From the cell containing the given text, extract its center point as (x, y) coordinate. 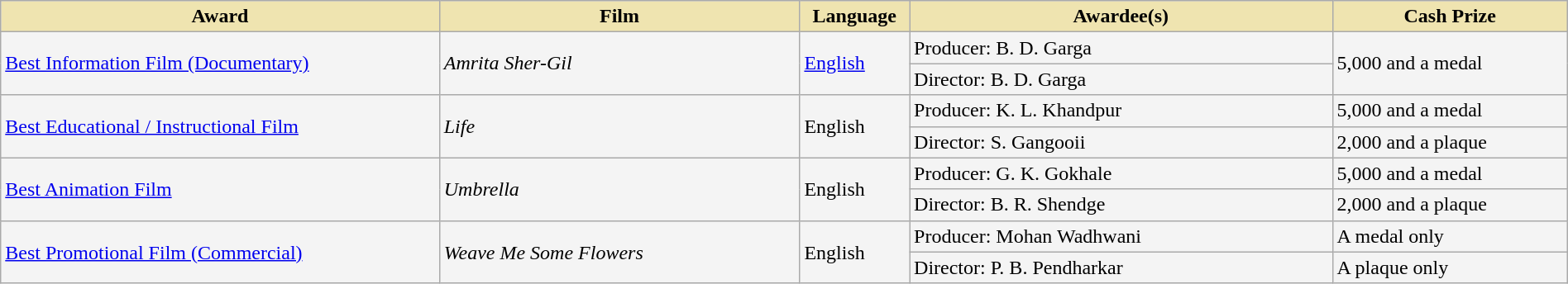
A plaque only (1450, 267)
Producer: G. K. Gokhale (1121, 173)
Cash Prize (1450, 17)
Award (220, 17)
Best Educational / Instructional Film (220, 126)
Director: P. B. Pendharkar (1121, 267)
Director: B. D. Garga (1121, 79)
Director: B. R. Shendge (1121, 205)
Awardee(s) (1121, 17)
Language (855, 17)
Amrita Sher-Gil (619, 64)
Producer: B. D. Garga (1121, 48)
Producer: K. L. Khandpur (1121, 111)
A medal only (1450, 236)
Weave Me Some Flowers (619, 252)
Best Information Film (Documentary) (220, 64)
Producer: Mohan Wadhwani (1121, 236)
Best Promotional Film (Commercial) (220, 252)
Film (619, 17)
Director: S. Gangooii (1121, 142)
Life (619, 126)
Umbrella (619, 189)
Best Animation Film (220, 189)
